Return [X, Y] of the center of cell containing provided text 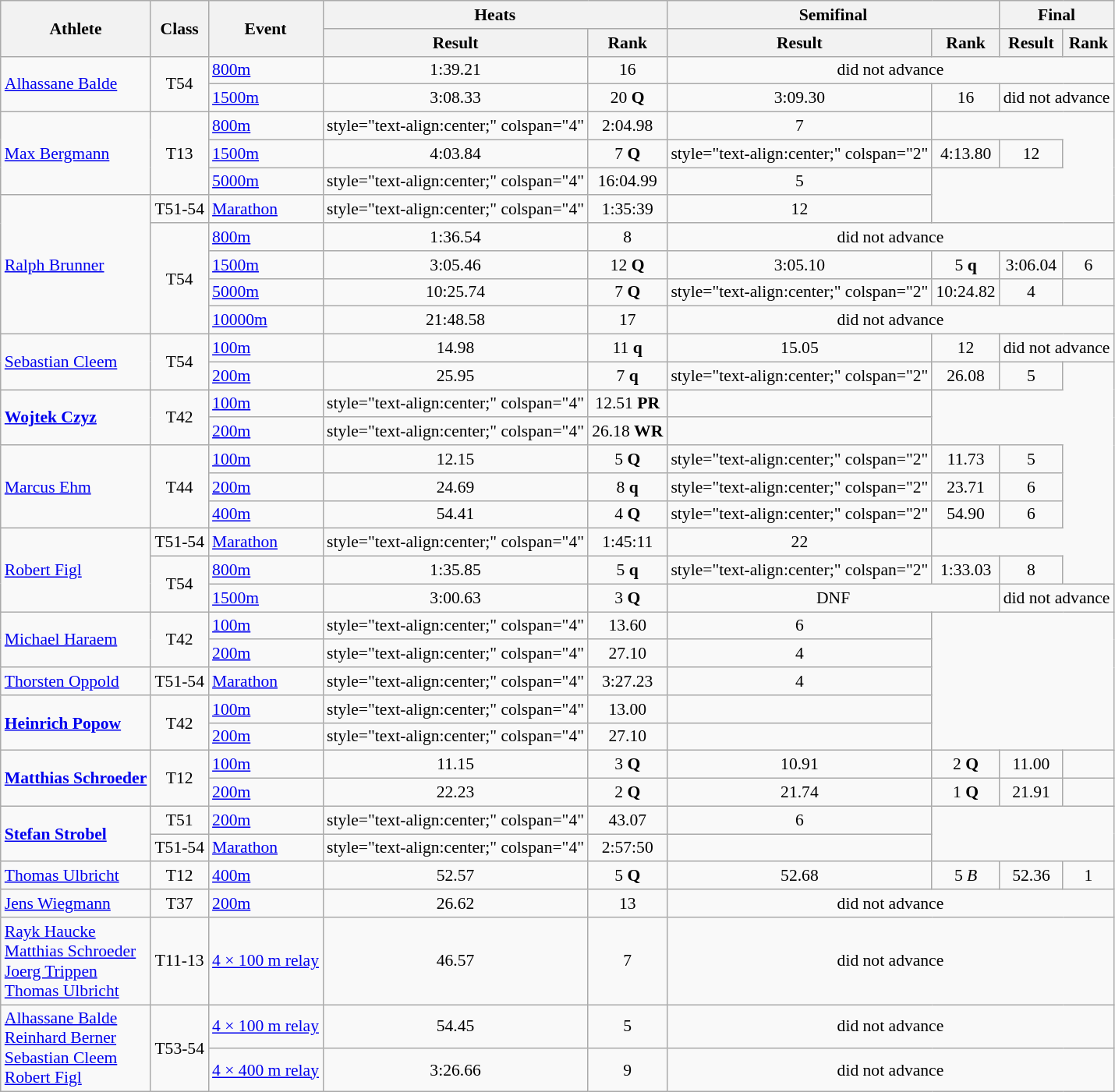
Rayk Haucke Matthias Schroeder Joerg Trippen Thomas Ulbricht [76, 961]
23.71 [965, 487]
Thomas Ulbricht [76, 876]
7 q [627, 376]
5 B [965, 876]
Final [1057, 15]
13.60 [627, 626]
Ralph Brunner [76, 265]
3:26.66 [455, 1070]
1:36.54 [455, 237]
Robert Figl [76, 571]
Thorsten Oppold [76, 681]
21:48.58 [455, 320]
8 q [627, 487]
4 × 400 m relay [265, 1070]
21.74 [799, 793]
1:33.03 [965, 571]
14.98 [455, 348]
3:05.10 [799, 265]
3:09.30 [799, 98]
52.57 [455, 876]
1 [1088, 876]
10000m [265, 320]
25.95 [455, 376]
T51 [179, 820]
T37 [179, 903]
Alhassane Balde [76, 84]
3:00.63 [455, 598]
4 Q [627, 514]
12 Q [627, 265]
T13 [179, 154]
1:35:39 [627, 210]
T53-54 [179, 1048]
Stefan Strobel [76, 834]
T11-13 [179, 961]
24.69 [455, 487]
11.00 [1031, 765]
Athlete [76, 28]
22.23 [455, 793]
26.62 [455, 903]
12.51 PR [627, 404]
DNF [833, 598]
Max Bergmann [76, 154]
52.36 [1031, 876]
3:05.46 [455, 265]
11.15 [455, 765]
16:04.99 [627, 182]
4:03.84 [455, 154]
Event [265, 28]
22 [799, 542]
10.91 [799, 765]
Sebastian Cleem [76, 362]
3:27.23 [627, 681]
1 Q [965, 793]
Alhassane Balde Reinhard Berner Sebastian Cleem Robert Figl [76, 1048]
Marcus Ehm [76, 486]
T44 [179, 486]
13 [627, 903]
10:25.74 [455, 292]
54.90 [965, 514]
11 q [627, 348]
54.41 [455, 514]
12.15 [455, 459]
Jens Wiegmann [76, 903]
1:39.21 [455, 70]
13.00 [627, 709]
9 [627, 1070]
3:06.04 [1031, 265]
1:35.85 [455, 571]
46.57 [455, 961]
11.73 [965, 459]
3:08.33 [455, 98]
Class [179, 28]
17 [627, 320]
1:45:11 [627, 542]
4:13.80 [965, 154]
43.07 [627, 820]
Heats [494, 15]
Heinrich Popow [76, 723]
Michael Haraem [76, 639]
15.05 [799, 348]
54.45 [455, 1027]
52.68 [799, 876]
21.91 [1031, 793]
2:04.98 [627, 126]
Matthias Schroeder [76, 778]
Wojtek Czyz [76, 418]
10:24.82 [965, 292]
26.08 [965, 376]
26.18 WR [627, 432]
20 Q [627, 98]
2:57:50 [627, 848]
Semifinal [833, 15]
